Scan for the cell matching the given text and deliver its [X, Y] coordinate at center. 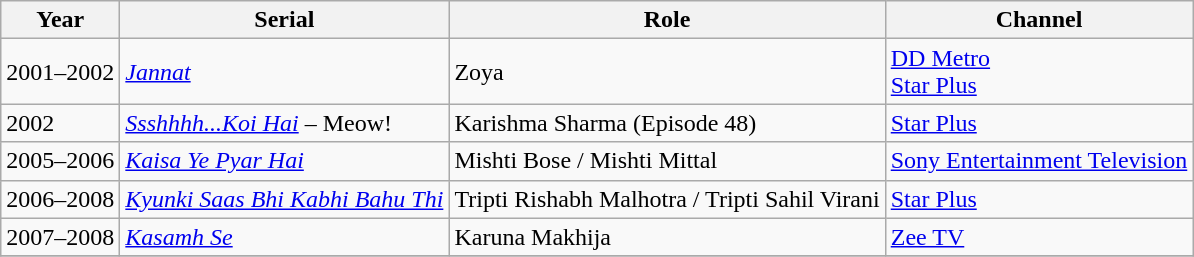
Mishti Bose / Mishti Mittal [667, 161]
DD Metro Star Plus [1039, 72]
Kyunki Saas Bhi Kabhi Bahu Thi [284, 199]
2005–2006 [60, 161]
Sony Entertainment Television [1039, 161]
Year [60, 20]
Zee TV [1039, 237]
Channel [1039, 20]
Tripti Rishabh Malhotra / Tripti Sahil Virani [667, 199]
Jannat [284, 72]
Karishma Sharma (Episode 48) [667, 123]
Serial [284, 20]
Ssshhhh...Koi Hai – Meow! [284, 123]
Karuna Makhija [667, 237]
2001–2002 [60, 72]
Kaisa Ye Pyar Hai [284, 161]
2002 [60, 123]
2007–2008 [60, 237]
2006–2008 [60, 199]
Role [667, 20]
Zoya [667, 72]
Kasamh Se [284, 237]
